Output the (x, y) coordinate of the center of the cell containing the given text.  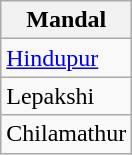
Hindupur (66, 58)
Lepakshi (66, 96)
Chilamathur (66, 134)
Mandal (66, 20)
